Provide the [X, Y] coordinate of the cell's center where the given text is located.  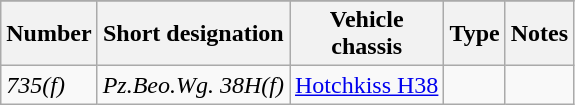
Type [474, 34]
Hotchkiss H38 [367, 85]
Pz.Beo.Wg. 38H(f) [193, 85]
735(f) [49, 85]
Notes [539, 34]
Short designation [193, 34]
Number [49, 34]
Vehiclechassis [367, 34]
